Identify which cell holds the provided text, then report its (X, Y) central coordinate. 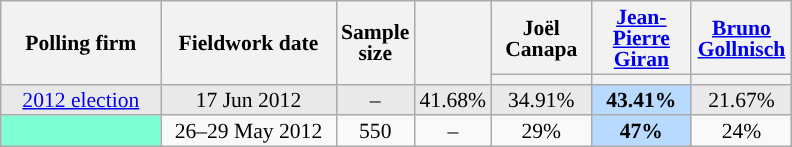
34.91% (541, 100)
21.67% (741, 100)
47% (641, 132)
Bruno Gollnisch (741, 38)
17 Jun 2012 (248, 100)
43.41% (641, 100)
2012 election (81, 100)
Samplesize (375, 42)
Fieldwork date (248, 42)
24% (741, 132)
Joël Canapa (541, 38)
29% (541, 132)
550 (375, 132)
41.68% (452, 100)
Polling firm (81, 42)
26–29 May 2012 (248, 132)
Jean-Pierre Giran (641, 38)
